Detect which cell encompasses the target text, then output its [x, y] center coordinate. 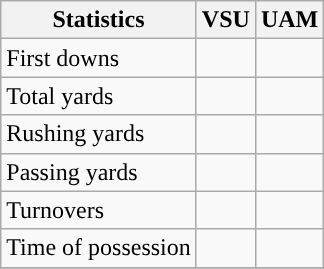
Turnovers [99, 210]
UAM [289, 20]
Rushing yards [99, 134]
First downs [99, 58]
Time of possession [99, 248]
Total yards [99, 96]
Passing yards [99, 172]
Statistics [99, 20]
VSU [226, 20]
